Return (X, Y) of the center of cell containing provided text 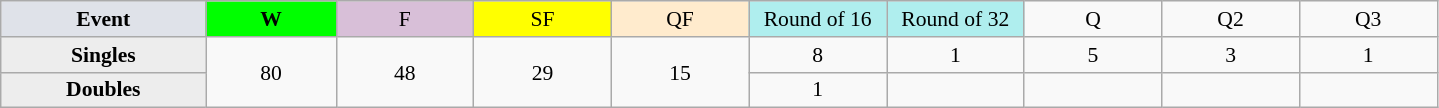
29 (543, 72)
Singles (104, 55)
SF (543, 19)
80 (271, 72)
Q2 (1231, 19)
Round of 32 (955, 19)
QF (680, 19)
Round of 16 (818, 19)
8 (818, 55)
Q3 (1368, 19)
Doubles (104, 90)
W (271, 19)
5 (1093, 55)
48 (405, 72)
15 (680, 72)
Q (1093, 19)
Event (104, 19)
F (405, 19)
3 (1231, 55)
